Locate the cell with the specified text and output its (X, Y) center coordinate. 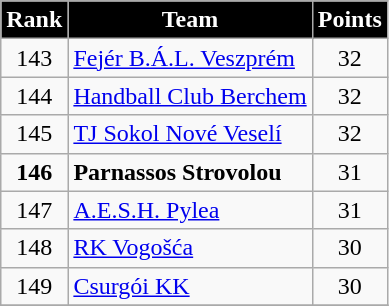
Points (350, 20)
Handball Club Berchem (190, 96)
Team (190, 20)
149 (34, 286)
TJ Sokol Nové Veselí (190, 134)
Parnassos Strovolou (190, 172)
Rank (34, 20)
148 (34, 248)
Fejér B.Á.L. Veszprém (190, 58)
A.E.S.H. Pylea (190, 210)
146 (34, 172)
143 (34, 58)
147 (34, 210)
RK Vogošća (190, 248)
Csurgói KK (190, 286)
144 (34, 96)
145 (34, 134)
